Output the [X, Y] coordinate of the center of the cell containing the given text.  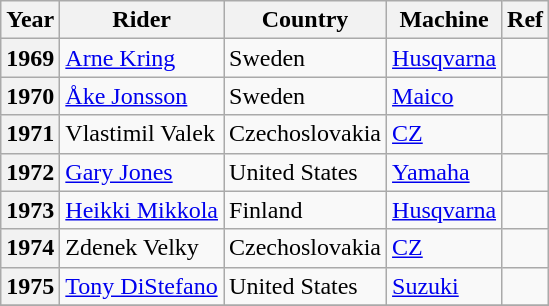
Vlastimil Valek [142, 134]
1974 [30, 248]
1970 [30, 96]
Rider [142, 20]
Ref [526, 20]
1975 [30, 286]
Maico [444, 96]
Finland [306, 210]
Gary Jones [142, 172]
1972 [30, 172]
Zdenek Velky [142, 248]
Year [30, 20]
Arne Kring [142, 58]
Heikki Mikkola [142, 210]
1973 [30, 210]
Tony DiStefano [142, 286]
Suzuki [444, 286]
1969 [30, 58]
Machine [444, 20]
Country [306, 20]
1971 [30, 134]
Åke Jonsson [142, 96]
Yamaha [444, 172]
